Capture the cell that displays the provided text and extract its (X, Y) central coordinate. 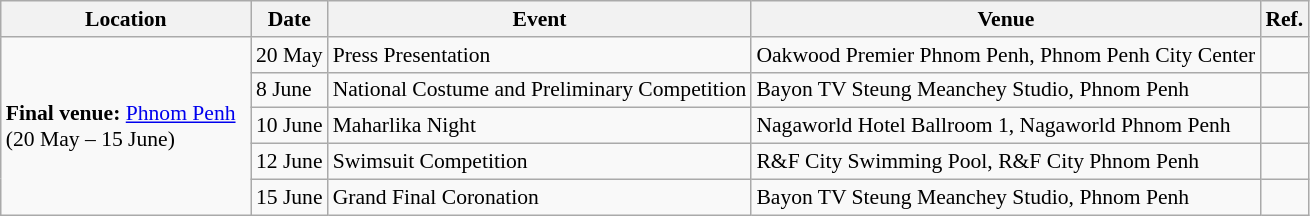
National Costume and Preliminary Competition (540, 90)
Ref. (1284, 19)
12 June (290, 162)
Maharlika Night (540, 126)
Press Presentation (540, 55)
8 June (290, 90)
Venue (1006, 19)
Location (126, 19)
20 May (290, 55)
Nagaworld Hotel Ballroom 1, Nagaworld Phnom Penh (1006, 126)
Swimsuit Competition (540, 162)
R&F City Swimming Pool, R&F City Phnom Penh (1006, 162)
Date (290, 19)
Event (540, 19)
Final venue: Phnom Penh(20 May – 15 June) (126, 126)
10 June (290, 126)
Grand Final Coronation (540, 197)
Oakwood Premier Phnom Penh, Phnom Penh City Center (1006, 55)
15 June (290, 197)
